Provide the [x, y] coordinate of the cell's center where the given text is located.  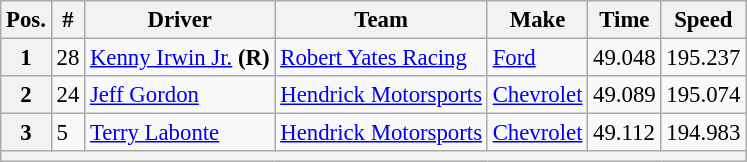
Robert Yates Racing [381, 58]
195.074 [704, 95]
Team [381, 20]
Jeff Gordon [180, 95]
Terry Labonte [180, 133]
24 [68, 95]
Ford [537, 58]
49.089 [624, 95]
# [68, 20]
1 [26, 58]
Pos. [26, 20]
3 [26, 133]
Kenny Irwin Jr. (R) [180, 58]
195.237 [704, 58]
Time [624, 20]
28 [68, 58]
49.112 [624, 133]
194.983 [704, 133]
Make [537, 20]
2 [26, 95]
5 [68, 133]
Speed [704, 20]
Driver [180, 20]
49.048 [624, 58]
